Capture the cell that displays the provided text and extract its (x, y) central coordinate. 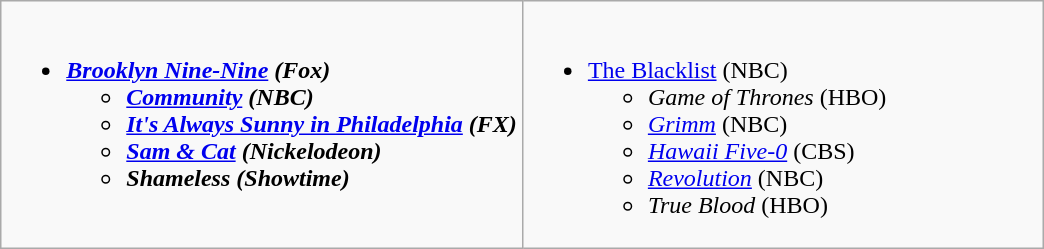
The Blacklist (NBC)Game of Thrones (HBO)Grimm (NBC)Hawaii Five-0 (CBS)Revolution (NBC)True Blood (HBO) (783, 125)
Brooklyn Nine-Nine (Fox)Community (NBC)It's Always Sunny in Philadelphia (FX)Sam & Cat (Nickelodeon)Shameless (Showtime) (262, 125)
